Return the (x, y) coordinate for the center point of the cell that contains the specified text.  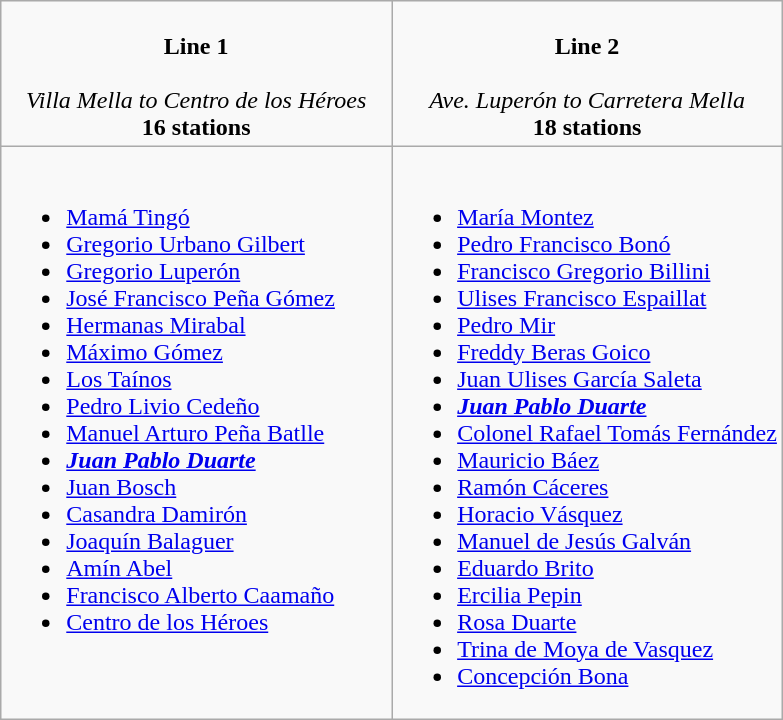
Line 2Ave. Luperón to Carretera Mella18 stations (588, 74)
Line 1Villa Mella to Centro de los Héroes16 stations (196, 74)
